Pinpoint the cell where the given text exists, returning its (X, Y) midpoint coordinate. 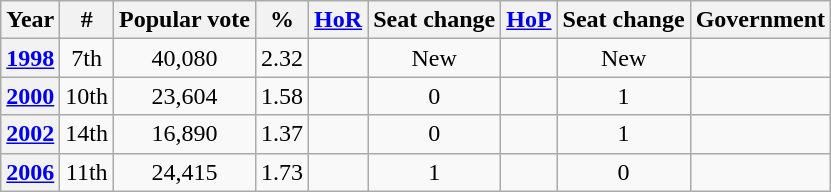
Popular vote (185, 20)
1.37 (282, 134)
1998 (30, 58)
2006 (30, 172)
23,604 (185, 96)
2002 (30, 134)
16,890 (185, 134)
11th (87, 172)
10th (87, 96)
Government (760, 20)
# (87, 20)
Year (30, 20)
HoR (338, 20)
24,415 (185, 172)
HoP (529, 20)
7th (87, 58)
1.58 (282, 96)
1.73 (282, 172)
14th (87, 134)
2.32 (282, 58)
2000 (30, 96)
40,080 (185, 58)
% (282, 20)
